Return the (x, y) coordinate for the center point of the cell that contains the specified text.  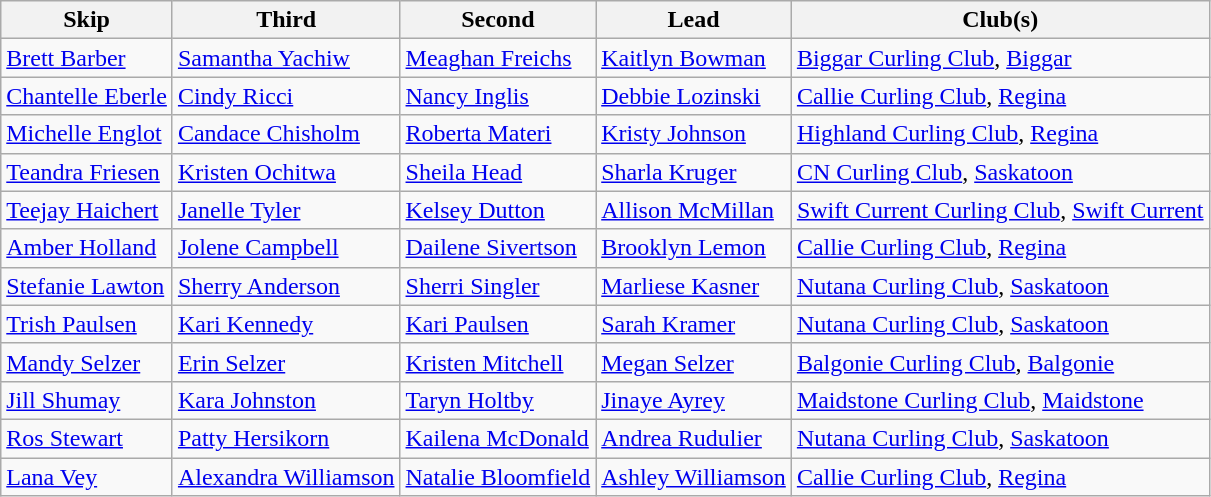
Erin Selzer (286, 362)
Janelle Tyler (286, 210)
Balgonie Curling Club, Balgonie (1000, 362)
Marliese Kasner (694, 286)
Teandra Friesen (87, 172)
Debbie Lozinski (694, 96)
Brooklyn Lemon (694, 248)
Brett Barber (87, 58)
Dailene Sivertson (498, 248)
Michelle Englot (87, 134)
Chantelle Eberle (87, 96)
Cindy Ricci (286, 96)
Sarah Kramer (694, 324)
Jolene Campbell (286, 248)
Club(s) (1000, 20)
Andrea Rudulier (694, 438)
Kristy Johnson (694, 134)
Kristen Mitchell (498, 362)
Natalie Bloomfield (498, 477)
Kailena McDonald (498, 438)
Amber Holland (87, 248)
Candace Chisholm (286, 134)
Roberta Materi (498, 134)
Alexandra Williamson (286, 477)
Megan Selzer (694, 362)
Third (286, 20)
Kelsey Dutton (498, 210)
Nancy Inglis (498, 96)
Trish Paulsen (87, 324)
Maidstone Curling Club, Maidstone (1000, 400)
Second (498, 20)
Ros Stewart (87, 438)
Swift Current Curling Club, Swift Current (1000, 210)
Kari Kennedy (286, 324)
Patty Hersikorn (286, 438)
Sheila Head (498, 172)
Sharla Kruger (694, 172)
Kara Johnston (286, 400)
Sherri Singler (498, 286)
Ashley Williamson (694, 477)
Kristen Ochitwa (286, 172)
Samantha Yachiw (286, 58)
Allison McMillan (694, 210)
Taryn Holtby (498, 400)
Stefanie Lawton (87, 286)
Skip (87, 20)
Teejay Haichert (87, 210)
Biggar Curling Club, Biggar (1000, 58)
Mandy Selzer (87, 362)
Lead (694, 20)
CN Curling Club, Saskatoon (1000, 172)
Highland Curling Club, Regina (1000, 134)
Jill Shumay (87, 400)
Jinaye Ayrey (694, 400)
Kari Paulsen (498, 324)
Kaitlyn Bowman (694, 58)
Meaghan Freichs (498, 58)
Lana Vey (87, 477)
Sherry Anderson (286, 286)
